Return [x, y] of the center of cell containing provided text 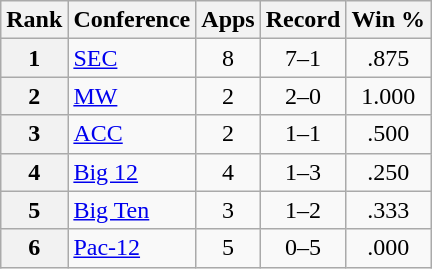
1–1 [303, 134]
MW [132, 96]
2–0 [303, 96]
Record [303, 20]
ACC [132, 134]
1–2 [303, 210]
8 [228, 58]
Apps [228, 20]
1–3 [303, 172]
.250 [388, 172]
Win % [388, 20]
Conference [132, 20]
7–1 [303, 58]
0–5 [303, 248]
Pac-12 [132, 248]
1.000 [388, 96]
Big 12 [132, 172]
.333 [388, 210]
1 [34, 58]
Big Ten [132, 210]
SEC [132, 58]
.500 [388, 134]
.875 [388, 58]
6 [34, 248]
.000 [388, 248]
Rank [34, 20]
